Locate the cell with the specified text and output its (x, y) center coordinate. 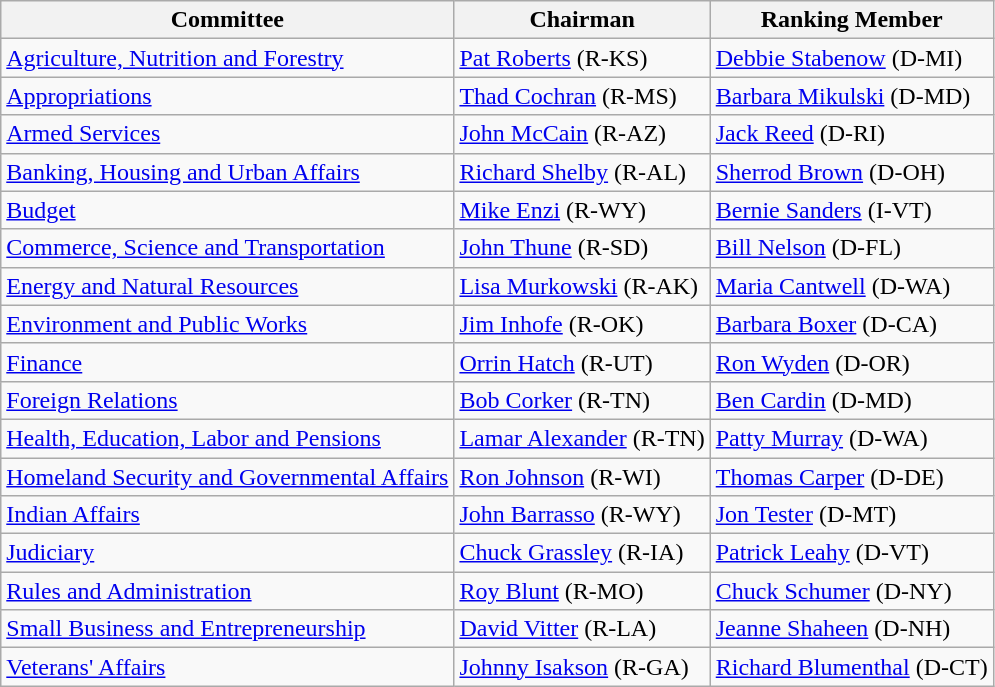
Mike Enzi (R-WY) (582, 210)
Lamar Alexander (R-TN) (582, 438)
Jon Tester (D-MT) (852, 515)
John Barrasso (R-WY) (582, 515)
Homeland Security and Governmental Affairs (228, 477)
Judiciary (228, 553)
Thad Cochran (R-MS) (582, 96)
Armed Services (228, 134)
Johnny Isakson (R-GA) (582, 667)
John McCain (R-AZ) (582, 134)
Debbie Stabenow (D-MI) (852, 58)
Maria Cantwell (D-WA) (852, 286)
Richard Blumenthal (D-CT) (852, 667)
Committee (228, 20)
Veterans' Affairs (228, 667)
Small Business and Entrepreneurship (228, 629)
Bernie Sanders (I-VT) (852, 210)
Budget (228, 210)
Energy and Natural Resources (228, 286)
Orrin Hatch (R-UT) (582, 362)
Barbara Mikulski (D-MD) (852, 96)
Ranking Member (852, 20)
Foreign Relations (228, 400)
Barbara Boxer (D-CA) (852, 324)
Finance (228, 362)
Jeanne Shaheen (D-NH) (852, 629)
Roy Blunt (R-MO) (582, 591)
Health, Education, Labor and Pensions (228, 438)
Ron Johnson (R-WI) (582, 477)
Thomas Carper (D-DE) (852, 477)
Agriculture, Nutrition and Forestry (228, 58)
Jack Reed (D-RI) (852, 134)
Pat Roberts (R-KS) (582, 58)
Sherrod Brown (D-OH) (852, 172)
Commerce, Science and Transportation (228, 248)
Bob Corker (R-TN) (582, 400)
Ben Cardin (D-MD) (852, 400)
Lisa Murkowski (R-AK) (582, 286)
Indian Affairs (228, 515)
Rules and Administration (228, 591)
David Vitter (R-LA) (582, 629)
Bill Nelson (D-FL) (852, 248)
Ron Wyden (D-OR) (852, 362)
Jim Inhofe (R-OK) (582, 324)
Richard Shelby (R-AL) (582, 172)
Environment and Public Works (228, 324)
Appropriations (228, 96)
John Thune (R-SD) (582, 248)
Patrick Leahy (D-VT) (852, 553)
Chairman (582, 20)
Chuck Grassley (R-IA) (582, 553)
Patty Murray (D-WA) (852, 438)
Banking, Housing and Urban Affairs (228, 172)
Chuck Schumer (D-NY) (852, 591)
